Find where the given text appears and provide that cell's center as [x, y] coordinate. 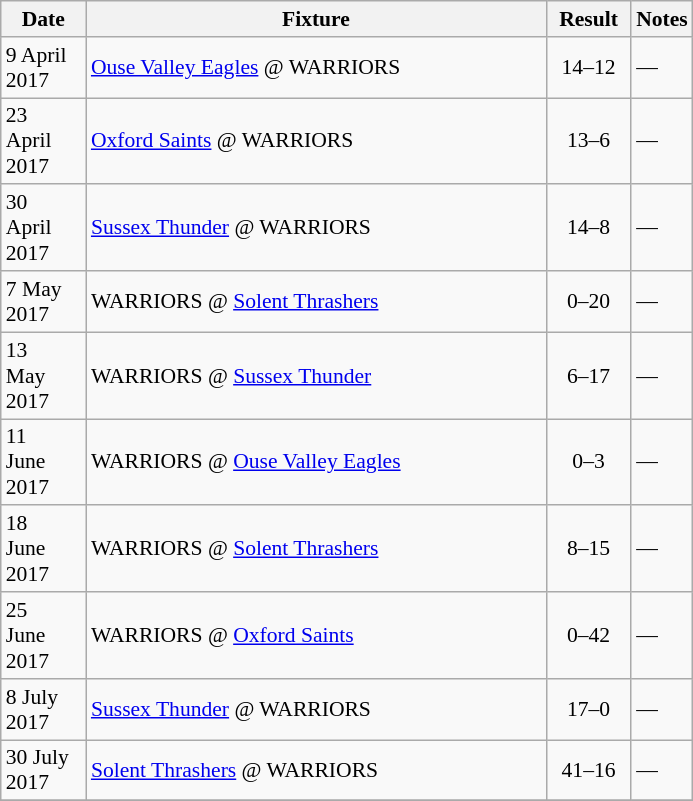
Notes [662, 19]
Solent Thrashers @ WARRIORS [316, 770]
0–42 [588, 636]
8 July 2017 [44, 710]
14–8 [588, 228]
7 May 2017 [44, 302]
9 April 2017 [44, 68]
Result [588, 19]
13 May 2017 [44, 376]
14–12 [588, 68]
30 July 2017 [44, 770]
Oxford Saints @ WARRIORS [316, 142]
13–6 [588, 142]
0–20 [588, 302]
6–17 [588, 376]
WARRIORS @ Sussex Thunder [316, 376]
Ouse Valley Eagles @ WARRIORS [316, 68]
Date [44, 19]
8–15 [588, 550]
25 June 2017 [44, 636]
0–3 [588, 462]
WARRIORS @ Ouse Valley Eagles [316, 462]
WARRIORS @ Oxford Saints [316, 636]
41–16 [588, 770]
23 April 2017 [44, 142]
17–0 [588, 710]
18 June 2017 [44, 550]
11 June 2017 [44, 462]
Fixture [316, 19]
30 April 2017 [44, 228]
